For the text-containing cell, return its midpoint in (x, y) coordinate format. 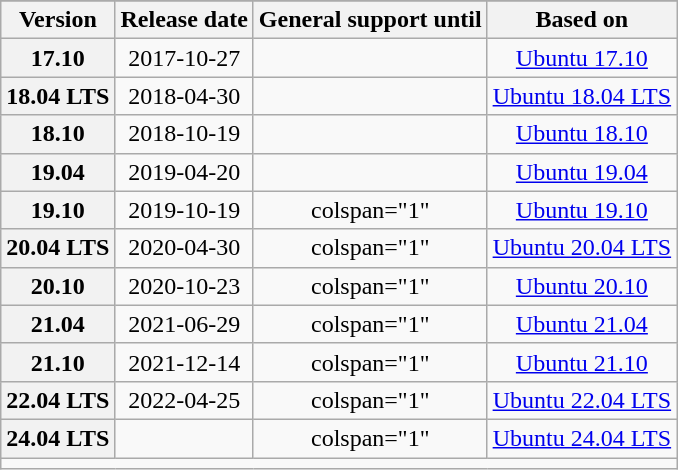
2020-10-23 (184, 286)
2020-04-30 (184, 248)
19.04 (58, 172)
Release date (184, 20)
20.10 (58, 286)
Ubuntu 22.04 LTS (582, 400)
2021-12-14 (184, 362)
20.04 LTS (58, 248)
Ubuntu 18.04 LTS (582, 96)
Ubuntu 19.04 (582, 172)
Ubuntu 21.10 (582, 362)
Based on (582, 20)
2019-04-20 (184, 172)
2018-04-30 (184, 96)
18.10 (58, 134)
Ubuntu 20.04 LTS (582, 248)
17.10 (58, 58)
2021-06-29 (184, 324)
22.04 LTS (58, 400)
Ubuntu 20.10 (582, 286)
21.10 (58, 362)
19.10 (58, 210)
2019-10-19 (184, 210)
Ubuntu 24.04 LTS (582, 438)
21.04 (58, 324)
Ubuntu 18.10 (582, 134)
Ubuntu 17.10 (582, 58)
24.04 LTS (58, 438)
Ubuntu 19.10 (582, 210)
Version (58, 20)
2018-10-19 (184, 134)
18.04 LTS (58, 96)
General support until (370, 20)
2022-04-25 (184, 400)
2017-10-27 (184, 58)
Ubuntu 21.04 (582, 324)
